For the text-containing cell, return its midpoint in [X, Y] coordinate format. 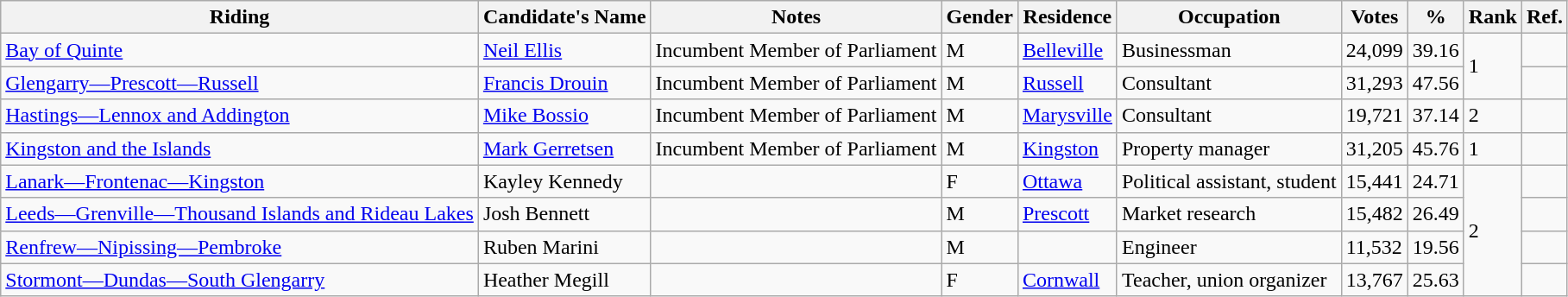
37.14 [1436, 116]
Josh Bennett [564, 214]
Stormont—Dundas—South Glengarry [240, 280]
15,482 [1374, 214]
Lanark—Frontenac—Kingston [240, 181]
Hastings—Lennox and Addington [240, 116]
Rank [1493, 17]
Cornwall [1067, 280]
Businessman [1229, 50]
Mark Gerretsen [564, 148]
Bay of Quinte [240, 50]
Prescott [1067, 214]
19.56 [1436, 247]
Ruben Marini [564, 247]
Marysville [1067, 116]
31,293 [1374, 83]
19,721 [1374, 116]
Belleville [1067, 50]
Candidate's Name [564, 17]
Francis Drouin [564, 83]
Russell [1067, 83]
31,205 [1374, 148]
11,532 [1374, 247]
Glengarry—Prescott—Russell [240, 83]
Renfrew—Nipissing—Pembroke [240, 247]
39.16 [1436, 50]
13,767 [1374, 280]
Leeds—Grenville—Thousand Islands and Rideau Lakes [240, 214]
Heather Megill [564, 280]
Kingston and the Islands [240, 148]
25.63 [1436, 280]
Mike Bossio [564, 116]
Votes [1374, 17]
Ottawa [1067, 181]
Market research [1229, 214]
24,099 [1374, 50]
Neil Ellis [564, 50]
Teacher, union organizer [1229, 280]
Kingston [1067, 148]
Political assistant, student [1229, 181]
47.56 [1436, 83]
24.71 [1436, 181]
Notes [796, 17]
26.49 [1436, 214]
Occupation [1229, 17]
Property manager [1229, 148]
Engineer [1229, 247]
% [1436, 17]
45.76 [1436, 148]
15,441 [1374, 181]
Kayley Kennedy [564, 181]
Residence [1067, 17]
Gender [979, 17]
Ref. [1545, 17]
Riding [240, 17]
